Detect which cell encompasses the target text, then output its (x, y) center coordinate. 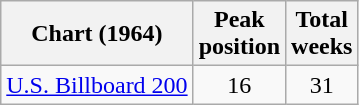
16 (239, 85)
U.S. Billboard 200 (97, 85)
31 (322, 85)
Chart (1964) (97, 34)
Peakposition (239, 34)
Totalweeks (322, 34)
